Extract the (x, y) coordinate from the center of the cell holding the provided text.  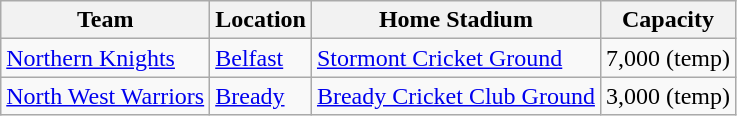
Capacity (668, 20)
Stormont Cricket Ground (456, 58)
Team (106, 20)
3,000 (temp) (668, 96)
Home Stadium (456, 20)
Location (261, 20)
Bready (261, 96)
Bready Cricket Club Ground (456, 96)
Northern Knights (106, 58)
North West Warriors (106, 96)
Belfast (261, 58)
7,000 (temp) (668, 58)
